From the cell containing the given text, extract its center point as [X, Y] coordinate. 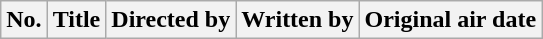
No. [24, 20]
Original air date [450, 20]
Written by [298, 20]
Directed by [171, 20]
Title [76, 20]
